Find where the given text appears and provide that cell's center as [X, Y] coordinate. 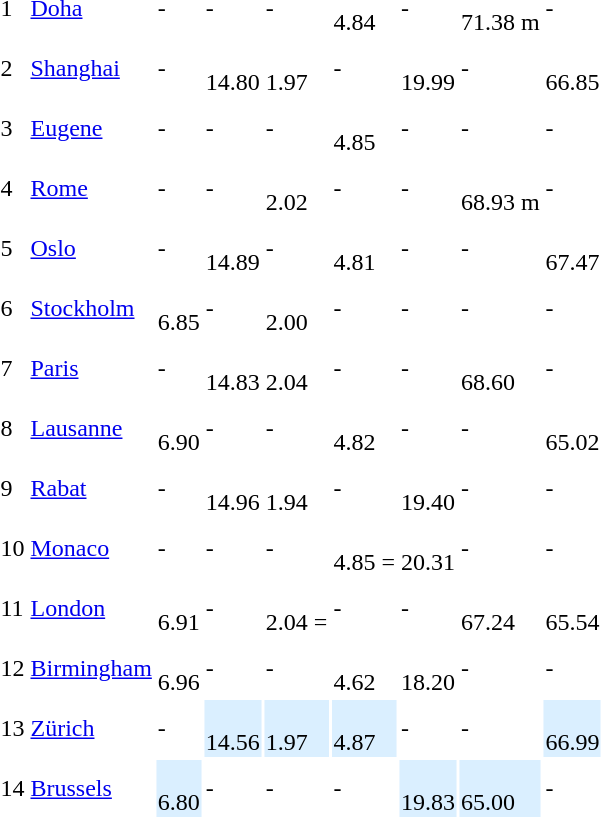
2.04 [296, 368]
Monaco [91, 548]
Stockholm [91, 308]
4.82 [364, 428]
4.85 = [364, 548]
Birmingham [91, 668]
London [91, 608]
6.91 [178, 608]
Shanghai [91, 68]
66.85 [572, 68]
6.85 [178, 308]
Rome [91, 188]
Lausanne [91, 428]
67.47 [572, 248]
6.80 [178, 788]
65.00 [500, 788]
14.89 [232, 248]
68.60 [500, 368]
66.99 [572, 728]
Oslo [91, 248]
14.80 [232, 68]
6.90 [178, 428]
65.54 [572, 608]
Brussels [91, 788]
67.24 [500, 608]
18.20 [428, 668]
6.96 [178, 668]
Zürich [91, 728]
4.81 [364, 248]
2.04 = [296, 608]
20.31 [428, 548]
14.56 [232, 728]
2.02 [296, 188]
19.40 [428, 488]
4.62 [364, 668]
65.02 [572, 428]
14.83 [232, 368]
2.00 [296, 308]
68.93 m [500, 188]
Paris [91, 368]
Rabat [91, 488]
Eugene [91, 128]
19.99 [428, 68]
1.94 [296, 488]
19.83 [428, 788]
14.96 [232, 488]
4.85 [364, 128]
4.87 [364, 728]
